From the cell containing the given text, extract its center point as [x, y] coordinate. 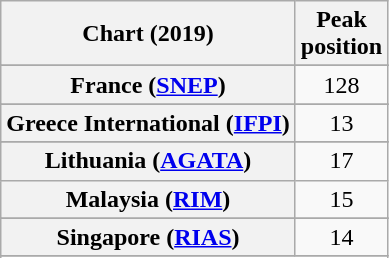
17 [341, 161]
Singapore (RIAS) [148, 237]
Lithuania (AGATA) [148, 161]
France (SNEP) [148, 85]
14 [341, 237]
Chart (2019) [148, 34]
13 [341, 123]
Greece International (IFPI) [148, 123]
15 [341, 199]
Malaysia (RIM) [148, 199]
128 [341, 85]
Peakposition [341, 34]
